Detect which cell encompasses the target text, then output its [x, y] center coordinate. 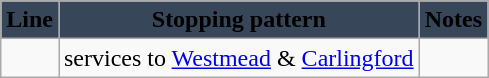
Line [30, 20]
services to Westmead & Carlingford [238, 58]
Notes [453, 20]
Stopping pattern [238, 20]
